For the text-containing cell, return its midpoint in [x, y] coordinate format. 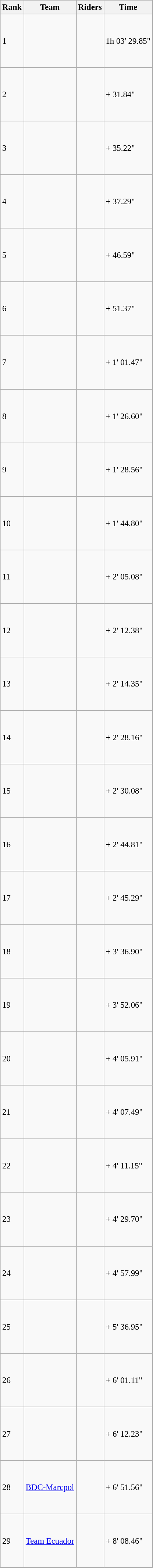
22 [12, 1166]
+ 2' 28.16" [128, 737]
16 [12, 844]
+ 6' 01.11" [128, 1380]
+ 51.37" [128, 309]
9 [12, 469]
Team Ecuador [50, 1541]
12 [12, 630]
+ 46.59" [128, 255]
+ 2' 14.35" [128, 684]
+ 5' 36.95" [128, 1327]
+ 2' 44.81" [128, 844]
Team [50, 7]
+ 35.22" [128, 148]
18 [12, 952]
28 [12, 1487]
2 [12, 95]
17 [12, 898]
26 [12, 1380]
10 [12, 523]
+ 3' 52.06" [128, 1005]
+ 1' 28.56" [128, 469]
+ 4' 29.70" [128, 1220]
+ 2' 12.38" [128, 630]
Time [128, 7]
25 [12, 1327]
+ 2' 30.08" [128, 791]
Riders [90, 7]
20 [12, 1059]
+ 1' 01.47" [128, 362]
+ 2' 45.29" [128, 898]
21 [12, 1112]
23 [12, 1220]
14 [12, 737]
Rank [12, 7]
+ 4' 57.99" [128, 1273]
+ 4' 05.91" [128, 1059]
24 [12, 1273]
+ 37.29" [128, 202]
13 [12, 684]
1h 03' 29.85" [128, 41]
+ 4' 07.49" [128, 1112]
+ 1' 44.80" [128, 523]
8 [12, 416]
5 [12, 255]
+ 3' 36.90" [128, 952]
+ 2' 05.08" [128, 577]
19 [12, 1005]
3 [12, 148]
+ 6' 51.56" [128, 1487]
+ 4' 11.15" [128, 1166]
15 [12, 791]
7 [12, 362]
11 [12, 577]
4 [12, 202]
+ 1' 26.60" [128, 416]
27 [12, 1434]
+ 6' 12.23" [128, 1434]
6 [12, 309]
+ 8' 08.46" [128, 1541]
29 [12, 1541]
BDC-Marcpol [50, 1487]
1 [12, 41]
+ 31.84" [128, 95]
